For the text-containing cell, return its midpoint in [X, Y] coordinate format. 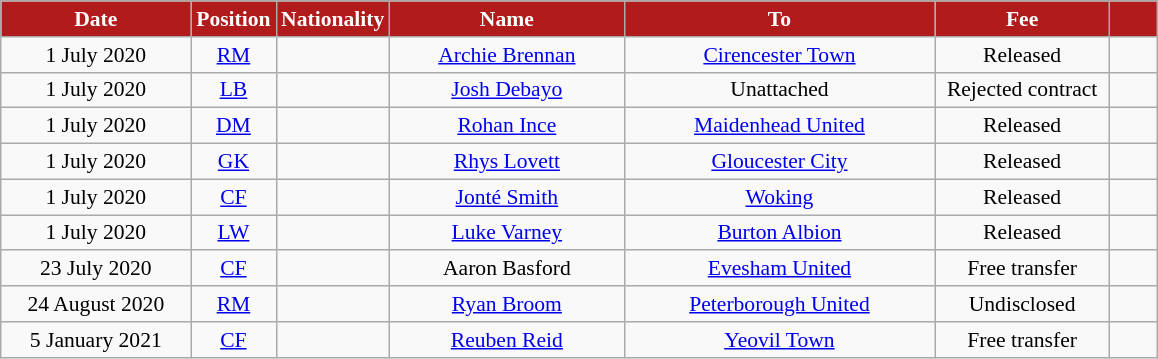
Nationality [332, 19]
To [779, 19]
Woking [779, 197]
DM [234, 126]
Jonté Smith [506, 197]
Peterborough United [779, 304]
LW [234, 233]
Fee [1022, 19]
Undisclosed [1022, 304]
Burton Albion [779, 233]
Archie Brennan [506, 55]
Cirencester Town [779, 55]
Name [506, 19]
Position [234, 19]
Rhys Lovett [506, 162]
Reuben Reid [506, 340]
Aaron Basford [506, 269]
Gloucester City [779, 162]
Evesham United [779, 269]
24 August 2020 [96, 304]
Josh Debayo [506, 90]
Unattached [779, 90]
Maidenhead United [779, 126]
Date [96, 19]
GK [234, 162]
Luke Varney [506, 233]
23 July 2020 [96, 269]
Yeovil Town [779, 340]
LB [234, 90]
Ryan Broom [506, 304]
Rejected contract [1022, 90]
Rohan Ince [506, 126]
5 January 2021 [96, 340]
